Return the [X, Y] coordinate for the center point of the cell that contains the specified text.  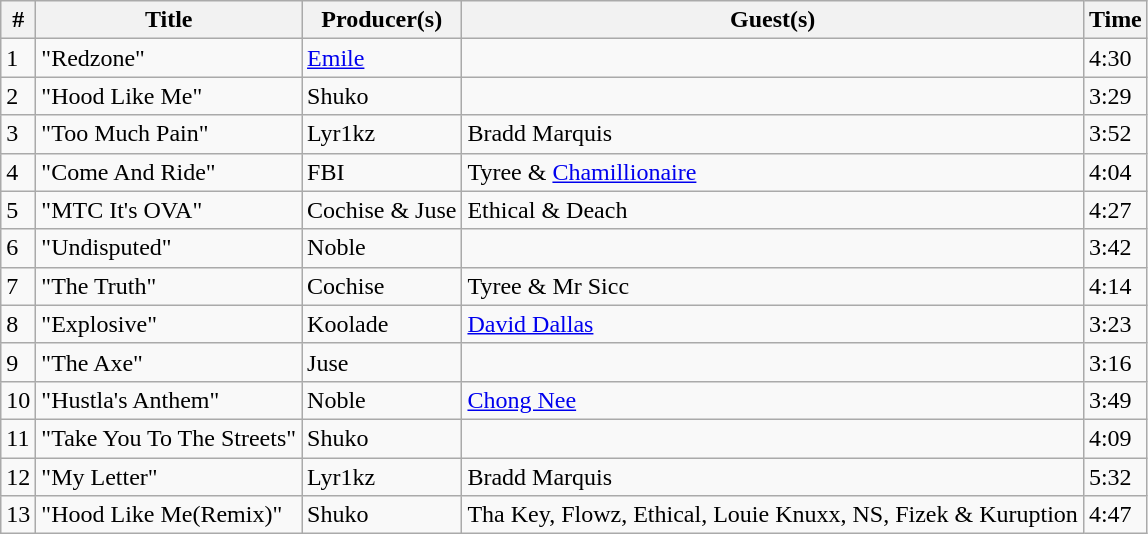
"The Axe" [169, 362]
Cochise [382, 286]
4:09 [1115, 438]
"Hustla's Anthem" [169, 400]
Title [169, 20]
"Explosive" [169, 324]
"Too Much Pain" [169, 134]
"MTC It's OVA" [169, 210]
Ethical & Deach [772, 210]
6 [18, 248]
Guest(s) [772, 20]
David Dallas [772, 324]
4:27 [1115, 210]
3:52 [1115, 134]
Tyree & Chamillionaire [772, 172]
Tyree & Mr Sicc [772, 286]
"Come And Ride" [169, 172]
3:29 [1115, 96]
3 [18, 134]
# [18, 20]
10 [18, 400]
4 [18, 172]
"The Truth" [169, 286]
Koolade [382, 324]
13 [18, 515]
3:42 [1115, 248]
"Redzone" [169, 58]
4:14 [1115, 286]
9 [18, 362]
3:49 [1115, 400]
"My Letter" [169, 477]
2 [18, 96]
Time [1115, 20]
"Hood Like Me" [169, 96]
"Take You To The Streets" [169, 438]
8 [18, 324]
Emile [382, 58]
11 [18, 438]
3:23 [1115, 324]
FBI [382, 172]
1 [18, 58]
12 [18, 477]
5:32 [1115, 477]
Juse [382, 362]
Chong Nee [772, 400]
4:04 [1115, 172]
3:16 [1115, 362]
5 [18, 210]
"Undisputed" [169, 248]
Tha Key, Flowz, Ethical, Louie Knuxx, NS, Fizek & Kuruption [772, 515]
4:30 [1115, 58]
7 [18, 286]
"Hood Like Me(Remix)" [169, 515]
Cochise & Juse [382, 210]
4:47 [1115, 515]
Producer(s) [382, 20]
